For the text-containing cell, return its midpoint in [X, Y] coordinate format. 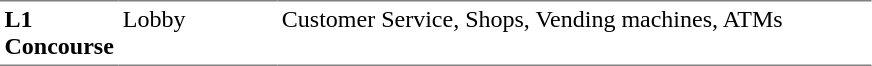
Customer Service, Shops, Vending machines, ATMs [574, 33]
L1Concourse [59, 33]
Lobby [198, 33]
